Output the [x, y] coordinate of the center of the cell containing the given text.  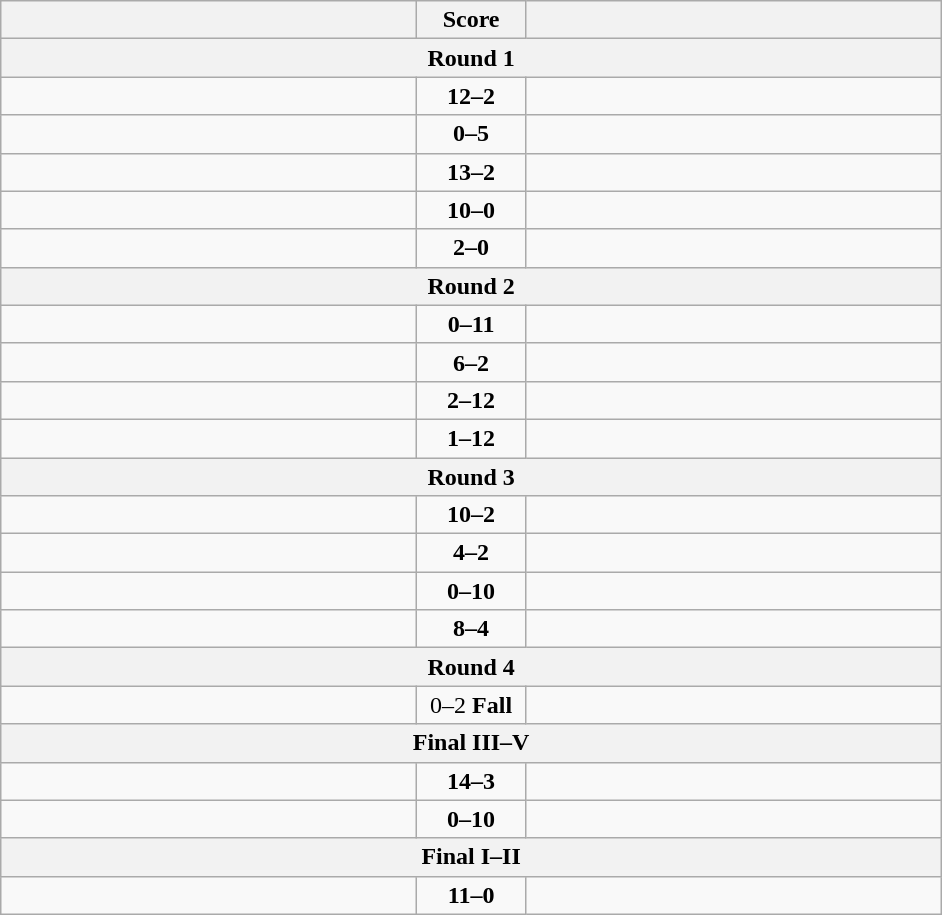
Round 4 [472, 667]
8–4 [472, 629]
2–12 [472, 400]
2–0 [472, 248]
12–2 [472, 96]
Round 2 [472, 286]
Round 1 [472, 58]
10–2 [472, 515]
0–2 Fall [472, 705]
14–3 [472, 781]
11–0 [472, 895]
Round 3 [472, 477]
Score [472, 20]
Final I–II [472, 857]
0–11 [472, 324]
Final III–V [472, 743]
4–2 [472, 553]
1–12 [472, 438]
0–5 [472, 134]
13–2 [472, 172]
6–2 [472, 362]
10–0 [472, 210]
